Locate the cell with the specified text and output its [X, Y] center coordinate. 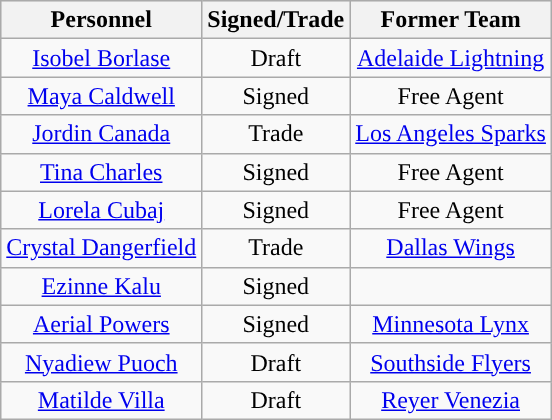
Minnesota Lynx [451, 324]
Maya Caldwell [102, 96]
Matilde Villa [102, 400]
Lorela Cubaj [102, 210]
Crystal Dangerfield [102, 248]
Ezinne Kalu [102, 286]
Jordin Canada [102, 134]
Isobel Borlase [102, 58]
Los Angeles Sparks [451, 134]
Dallas Wings [451, 248]
Personnel [102, 20]
Southside Flyers [451, 362]
Tina Charles [102, 172]
Aerial Powers [102, 324]
Adelaide Lightning [451, 58]
Former Team [451, 20]
Signed/Trade [276, 20]
Reyer Venezia [451, 400]
Nyadiew Puoch [102, 362]
